Return (x, y) of the center of cell containing provided text 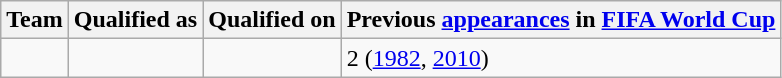
Previous appearances in FIFA World Cup (561, 20)
2 (1982, 2010) (561, 58)
Qualified on (272, 20)
Qualified as (135, 20)
Team (35, 20)
